Provide the (X, Y) coordinate of the cell's center where the given text is located.  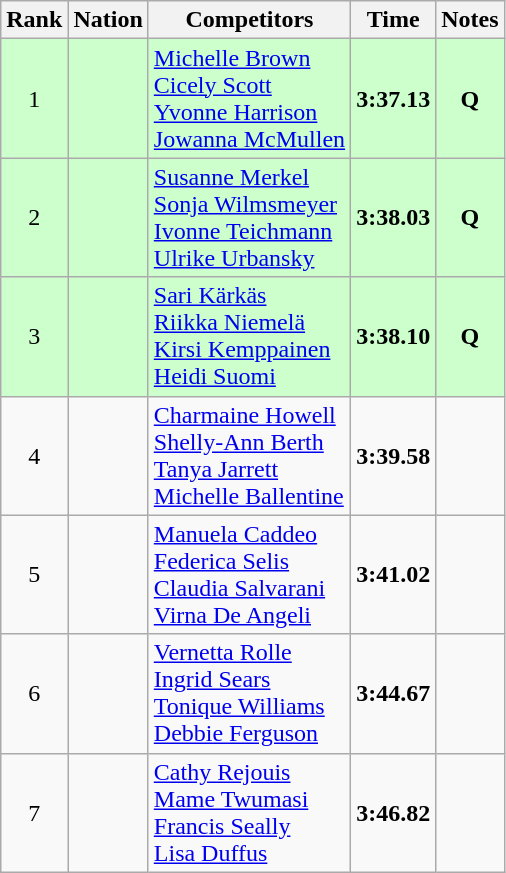
3 (34, 336)
Nation (108, 20)
Sari KärkäsRiikka NiemeläKirsi KemppainenHeidi Suomi (249, 336)
Rank (34, 20)
3:44.67 (394, 694)
3:39.58 (394, 456)
Charmaine HowellShelly-Ann BerthTanya JarrettMichelle Ballentine (249, 456)
Manuela CaddeoFederica SelisClaudia SalvaraniVirna De Angeli (249, 574)
Vernetta RolleIngrid SearsTonique WilliamsDebbie Ferguson (249, 694)
6 (34, 694)
Competitors (249, 20)
2 (34, 218)
4 (34, 456)
3:38.03 (394, 218)
Susanne MerkelSonja WilmsmeyerIvonne TeichmannUlrike Urbansky (249, 218)
Time (394, 20)
5 (34, 574)
Notes (470, 20)
1 (34, 98)
3:46.82 (394, 812)
3:38.10 (394, 336)
Michelle BrownCicely ScottYvonne HarrisonJowanna McMullen (249, 98)
3:41.02 (394, 574)
Cathy RejouisMame TwumasiFrancis SeallyLisa Duffus (249, 812)
3:37.13 (394, 98)
7 (34, 812)
